Scan for the cell matching the given text and deliver its (x, y) coordinate at center. 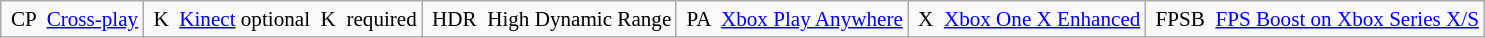
X Xbox One X Enhanced (1027, 18)
HDR High Dynamic Range (550, 18)
PA Xbox Play Anywhere (792, 18)
CP Cross-play (72, 18)
K Kinect optional K required (282, 18)
FPSB FPS Boost on Xbox Series X/S (1314, 18)
